Scan for the cell matching the given text and deliver its (x, y) coordinate at center. 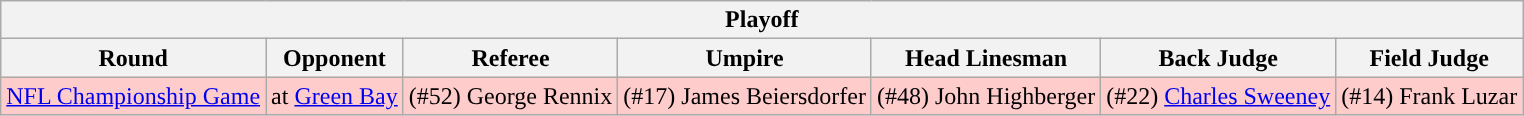
Round (134, 58)
Head Linesman (986, 58)
Referee (510, 58)
Playoff (762, 20)
Opponent (335, 58)
(#22) Charles Sweeney (1218, 96)
Back Judge (1218, 58)
(#17) James Beiersdorfer (745, 96)
NFL Championship Game (134, 96)
at Green Bay (335, 96)
Umpire (745, 58)
(#48) John Highberger (986, 96)
(#52) George Rennix (510, 96)
(#14) Frank Luzar (1430, 96)
Field Judge (1430, 58)
